Scan for the cell matching the given text and deliver its [X, Y] coordinate at center. 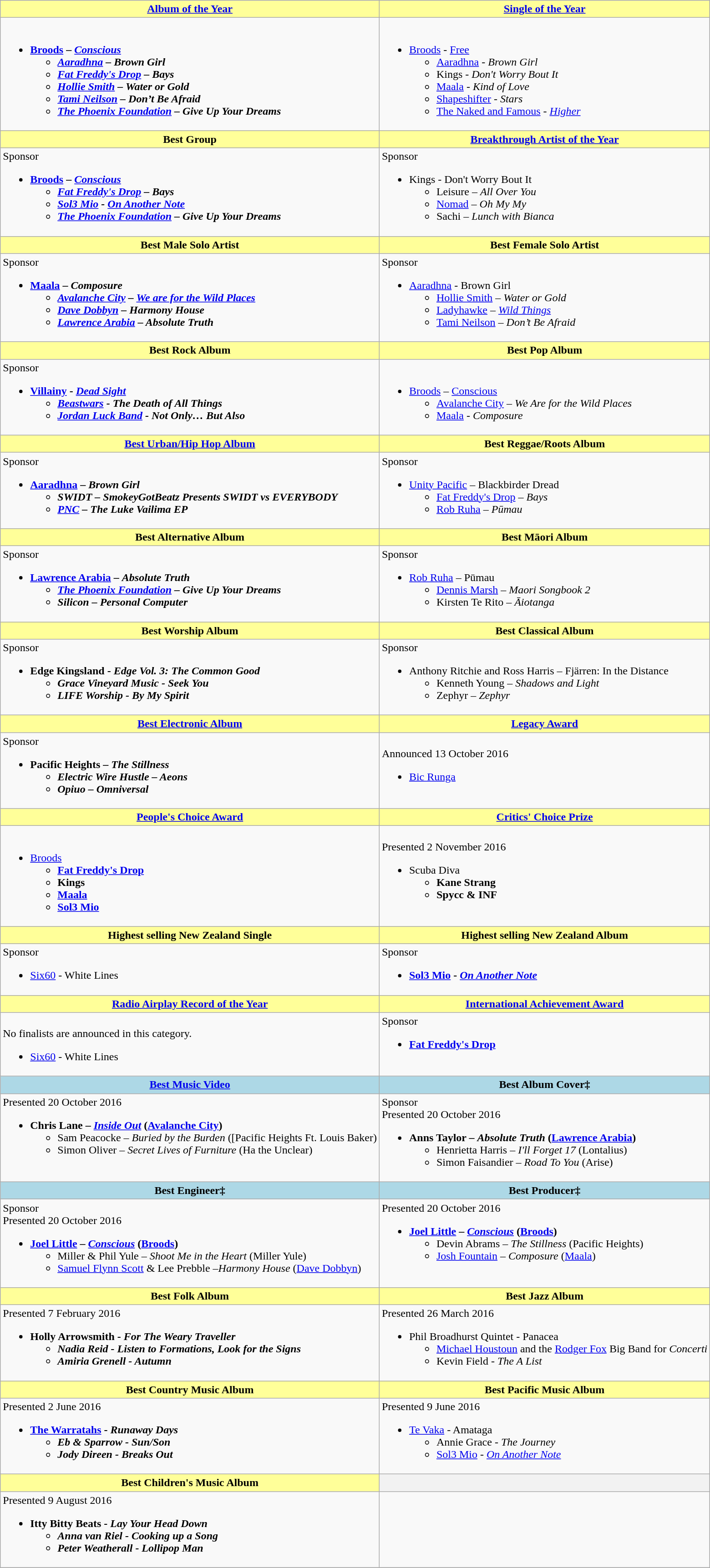
Best Māori Album [544, 537]
Broods – ConsciousAvalanche City – We Are for the Wild PlacesMaala - Composure [544, 397]
Best Worship Album [190, 630]
Best Engineer‡ [190, 1190]
Announced 13 October 2016Bic Runga [544, 771]
Best Producer‡ [544, 1190]
Best Jazz Album [544, 1296]
Best Male Solo Artist [190, 245]
SponsorEdge Kingsland - Edge Vol. 3: The Common GoodGrace Vineyard Music - Seek YouLIFE Worship - By My Spirit [190, 677]
SponsorSix60 - White Lines [190, 969]
Best Female Solo Artist [544, 245]
Presented 2 June 2016The Warratahs - Runaway DaysEb & Sparrow - Sun/SonJody Direen - Breaks Out [190, 1436]
Highest selling New Zealand Single [190, 935]
Best Music Video [190, 1085]
Best Reggae/Roots Album [544, 444]
Presented 2 November 2016Scuba DivaKane StrangSpycc & INF [544, 876]
SponsorBroods – ConsciousFat Freddy's Drop – BaysSol3 Mio - On Another NoteThe Phoenix Foundation – Give Up Your Dreams [190, 192]
Best Alternative Album [190, 537]
No finalists are announced in this category.Six60 - White Lines [190, 1044]
Best Children's Music Album [190, 1483]
Breakthrough Artist of the Year [544, 139]
Presented 9 June 2016Te Vaka - AmatagaAnnie Grace - The JourneySol3 Mio - On Another Note [544, 1436]
SponsorKings - Don't Worry Bout ItLeisure – All Over YouNomad – Oh My MySachi – Lunch with Bianca [544, 192]
Radio Airplay Record of the Year [190, 1004]
Best Rock Album [190, 350]
Presented 20 October 2016Joel Little – Conscious (Broods)Devin Abrams – The Stillness (Pacific Heights)Josh Fountain – Composure (Maala) [544, 1243]
SponsorPacific Heights – The StillnessElectric Wire Hustle – AeonsOpiuo – Omniversal [190, 771]
Best Album Cover‡ [544, 1085]
SponsorFat Freddy's Drop [544, 1044]
SponsorMaala – ComposureAvalanche City – We are for the Wild PlacesDave Dobbyn – Harmony HouseLawrence Arabia – Absolute Truth [190, 298]
Best Classical Album [544, 630]
Legacy Award [544, 724]
Broods - FreeAaradhna - Brown GirlKings - Don't Worry Bout ItMaala - Kind of LoveShapeshifter - StarsThe Naked and Famous - Higher [544, 74]
Presented 9 August 2016Itty Bitty Beats - Lay Your Head DownAnna van Riel - Cooking up a SongPeter Weatherall - Lollipop Man [190, 1530]
Presented 7 February 2016Holly Arrowsmith - For The Weary TravellerNadia Reid - Listen to Formations, Look for the SignsAmiria Grenell - Autumn [190, 1342]
SponsorAaradhna - Brown GirlHollie Smith – Water or GoldLadyhawke – Wild ThingsTami Neilson – Don’t Be Afraid [544, 298]
Best Pacific Music Album [544, 1389]
International Achievement Award [544, 1004]
Best Group [190, 139]
SponsorUnity Pacific – Blackbirder DreadFat Freddy's Drop – BaysRob Ruha – Pūmau [544, 491]
Presented 26 March 2016Phil Broadhurst Quintet - PanaceaMichael Houstoun and the Rodger Fox Big Band for ConcertiKevin Field - The A List [544, 1342]
SponsorAaradhna – Brown GirlSWIDT – SmokeyGotBeatz Presents SWIDT vs EVERYBODYPNC – The Luke Vailima EP [190, 491]
People's Choice Award [190, 817]
SponsorRob Ruha – PūmauDennis Marsh – Maori Songbook 2Kirsten Te Rito – Āiotanga [544, 583]
Best Urban/Hip Hop Album [190, 444]
Album of the Year [190, 9]
Best Country Music Album [190, 1389]
Highest selling New Zealand Album [544, 935]
SponsorVillainy - Dead SightBeastwars - The Death of All ThingsJordan Luck Band - Not Only… But Also [190, 397]
Best Electronic Album [190, 724]
BroodsFat Freddy's DropKingsMaalaSol3 Mio [190, 876]
SponsorSol3 Mio - On Another Note [544, 969]
SponsorAnthony Ritchie and Ross Harris – Fjärren: In the DistanceKenneth Young – Shadows and LightZephyr – Zephyr [544, 677]
Best Pop Album [544, 350]
SponsorLawrence Arabia – Absolute TruthThe Phoenix Foundation – Give Up Your DreamsSilicon – Personal Computer [190, 583]
Critics' Choice Prize [544, 817]
Single of the Year [544, 9]
Best Folk Album [190, 1296]
